Pinpoint the cell where the given text exists, returning its [X, Y] midpoint coordinate. 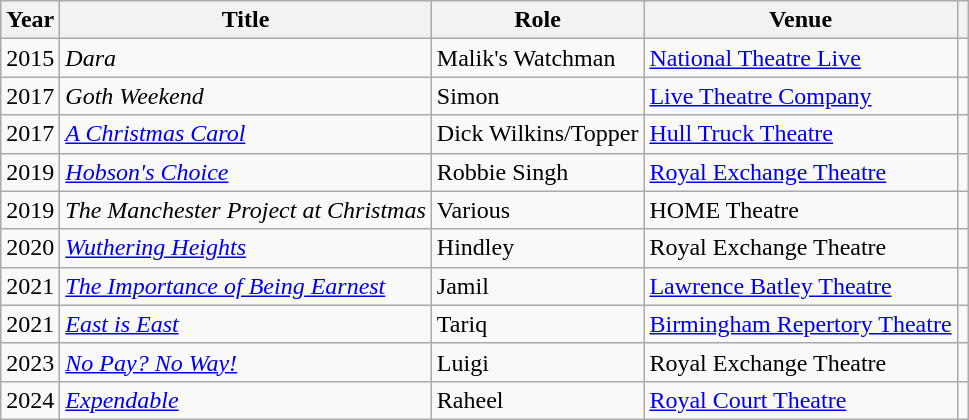
Dara [246, 58]
No Pay? No Way! [246, 362]
East is East [246, 324]
Birmingham Repertory Theatre [800, 324]
The Importance of Being Earnest [246, 286]
Lawrence Batley Theatre [800, 286]
2020 [30, 248]
Luigi [538, 362]
Malik's Watchman [538, 58]
Title [246, 20]
The Manchester Project at Christmas [246, 210]
Jamil [538, 286]
National Theatre Live [800, 58]
Live Theatre Company [800, 96]
Raheel [538, 400]
Robbie Singh [538, 172]
Hull Truck Theatre [800, 134]
2015 [30, 58]
HOME Theatre [800, 210]
A Christmas Carol [246, 134]
Wuthering Heights [246, 248]
Role [538, 20]
Hindley [538, 248]
Various [538, 210]
Expendable [246, 400]
Venue [800, 20]
Tariq [538, 324]
Goth Weekend [246, 96]
Royal Court Theatre [800, 400]
2024 [30, 400]
2023 [30, 362]
Dick Wilkins/Topper [538, 134]
Simon [538, 96]
Year [30, 20]
Hobson's Choice [246, 172]
